For the text-containing cell, return its midpoint in (x, y) coordinate format. 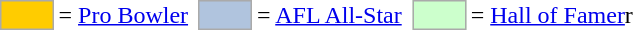
= Pro Bowler (124, 15)
= AFL All-Star (330, 15)
